Extract the [X, Y] coordinate from the center of the cell holding the provided text.  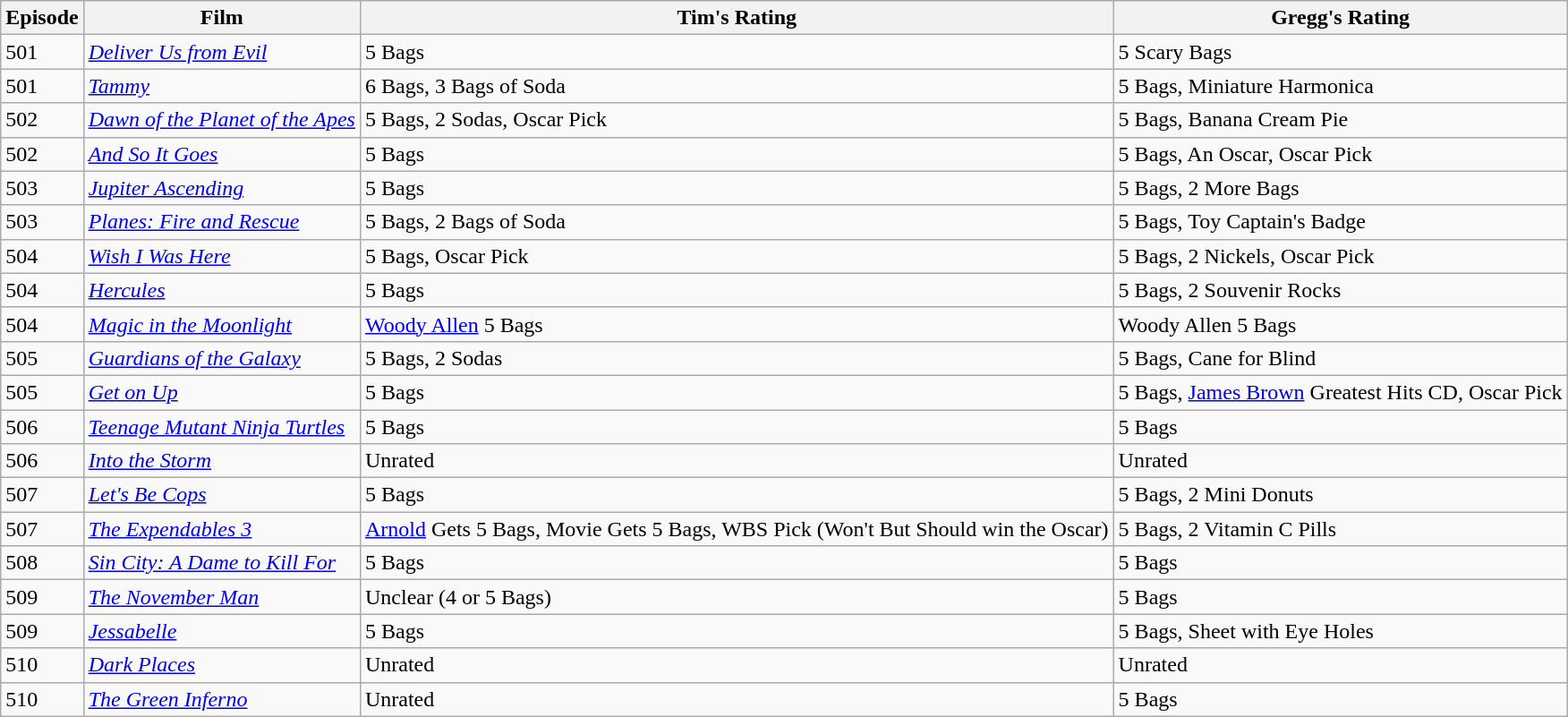
5 Scary Bags [1341, 52]
5 Bags, James Brown Greatest Hits CD, Oscar Pick [1341, 392]
And So It Goes [222, 154]
5 Bags, Banana Cream Pie [1341, 120]
5 Bags, Toy Captain's Badge [1341, 222]
Planes: Fire and Rescue [222, 222]
5 Bags, An Oscar, Oscar Pick [1341, 154]
Episode [42, 18]
5 Bags, 2 Mini Donuts [1341, 495]
Jessabelle [222, 631]
Into the Storm [222, 461]
Teenage Mutant Ninja Turtles [222, 427]
5 Bags, Sheet with Eye Holes [1341, 631]
508 [42, 563]
Sin City: A Dame to Kill For [222, 563]
5 Bags, 2 Sodas, Oscar Pick [737, 120]
Jupiter Ascending [222, 188]
Dawn of the Planet of the Apes [222, 120]
Deliver Us from Evil [222, 52]
Hercules [222, 290]
5 Bags, 2 Bags of Soda [737, 222]
Magic in the Moonlight [222, 324]
The Expendables 3 [222, 529]
5 Bags, 2 More Bags [1341, 188]
Get on Up [222, 392]
5 Bags, 2 Sodas [737, 358]
5 Bags, Oscar Pick [737, 256]
Guardians of the Galaxy [222, 358]
5 Bags, 2 Souvenir Rocks [1341, 290]
5 Bags, 2 Nickels, Oscar Pick [1341, 256]
5 Bags, Cane for Blind [1341, 358]
Unclear (4 or 5 Bags) [737, 597]
5 Bags, Miniature Harmonica [1341, 86]
Wish I Was Here [222, 256]
Arnold Gets 5 Bags, Movie Gets 5 Bags, WBS Pick (Won't But Should win the Oscar) [737, 529]
The Green Inferno [222, 699]
Tammy [222, 86]
Let's Be Cops [222, 495]
6 Bags, 3 Bags of Soda [737, 86]
Dark Places [222, 665]
5 Bags, 2 Vitamin C Pills [1341, 529]
Gregg's Rating [1341, 18]
The November Man [222, 597]
Film [222, 18]
Tim's Rating [737, 18]
